Determine the (x, y) coordinate at the center of the cell enclosing the given text.  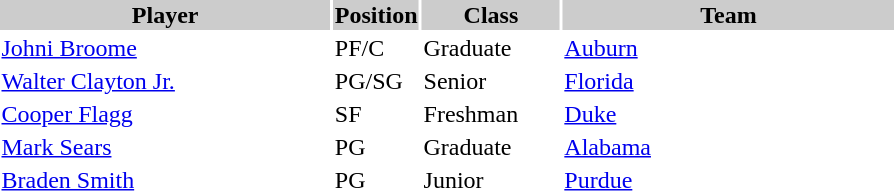
Class (491, 15)
PG/SG (376, 81)
Position (376, 15)
Auburn (728, 48)
Team (728, 15)
Johni Broome (165, 48)
PG (376, 147)
Mark Sears (165, 147)
Alabama (728, 147)
Player (165, 15)
Duke (728, 114)
Cooper Flagg (165, 114)
Freshman (491, 114)
Walter Clayton Jr. (165, 81)
Senior (491, 81)
PF/C (376, 48)
SF (376, 114)
Florida (728, 81)
